Capture the cell that displays the provided text and extract its [X, Y] central coordinate. 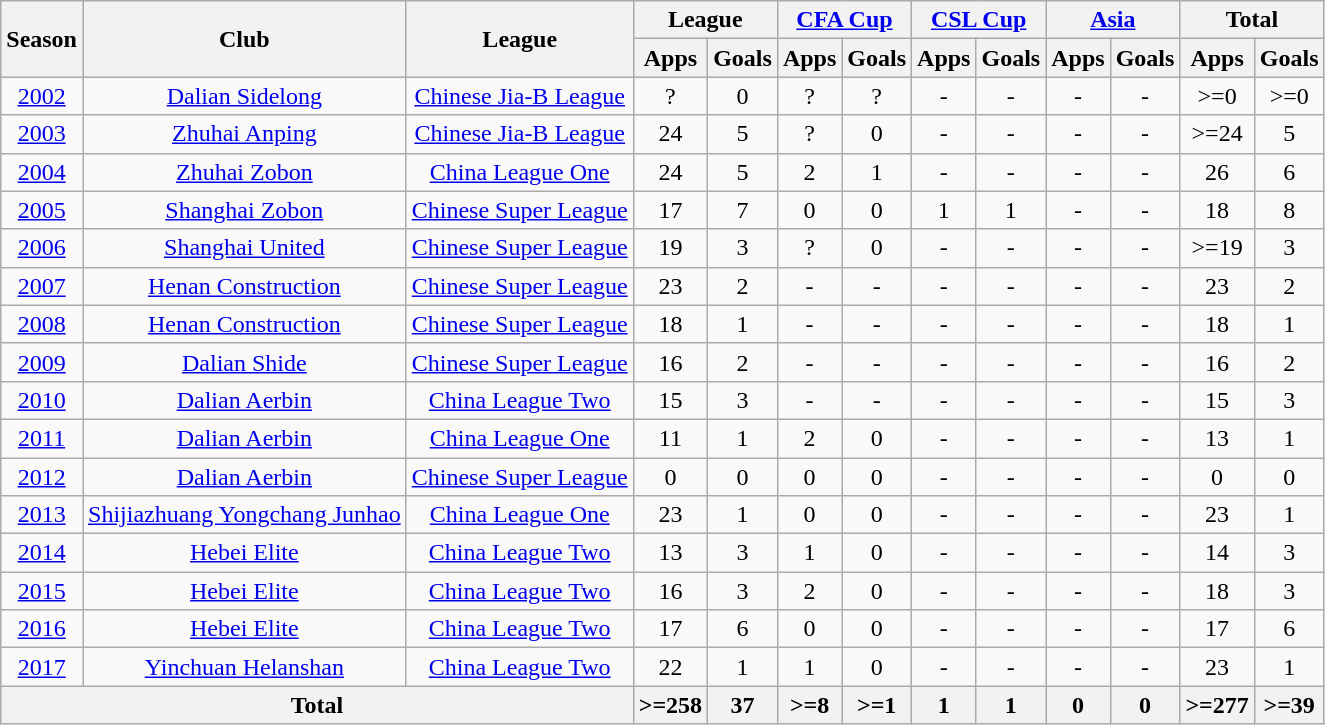
26 [1217, 172]
2016 [42, 629]
>=24 [1217, 134]
Season [42, 39]
>=19 [1217, 248]
2008 [42, 324]
7 [743, 210]
Zhuhai Zobon [244, 172]
Asia [1113, 20]
2012 [42, 477]
8 [1289, 210]
2004 [42, 172]
Zhuhai Anping [244, 134]
>=1 [877, 705]
2010 [42, 400]
2017 [42, 667]
2014 [42, 553]
CSL Cup [979, 20]
>=8 [809, 705]
Dalian Shide [244, 362]
11 [670, 438]
CFA Cup [844, 20]
2005 [42, 210]
2003 [42, 134]
19 [670, 248]
Club [244, 39]
2011 [42, 438]
>=258 [670, 705]
Shanghai Zobon [244, 210]
Yinchuan Helanshan [244, 667]
>=39 [1289, 705]
2015 [42, 591]
14 [1217, 553]
2002 [42, 96]
2007 [42, 286]
>=277 [1217, 705]
37 [743, 705]
2006 [42, 248]
2013 [42, 515]
Dalian Sidelong [244, 96]
Shijiazhuang Yongchang Junhao [244, 515]
Shanghai United [244, 248]
2009 [42, 362]
22 [670, 667]
